Locate the cell with the specified text and output its (X, Y) center coordinate. 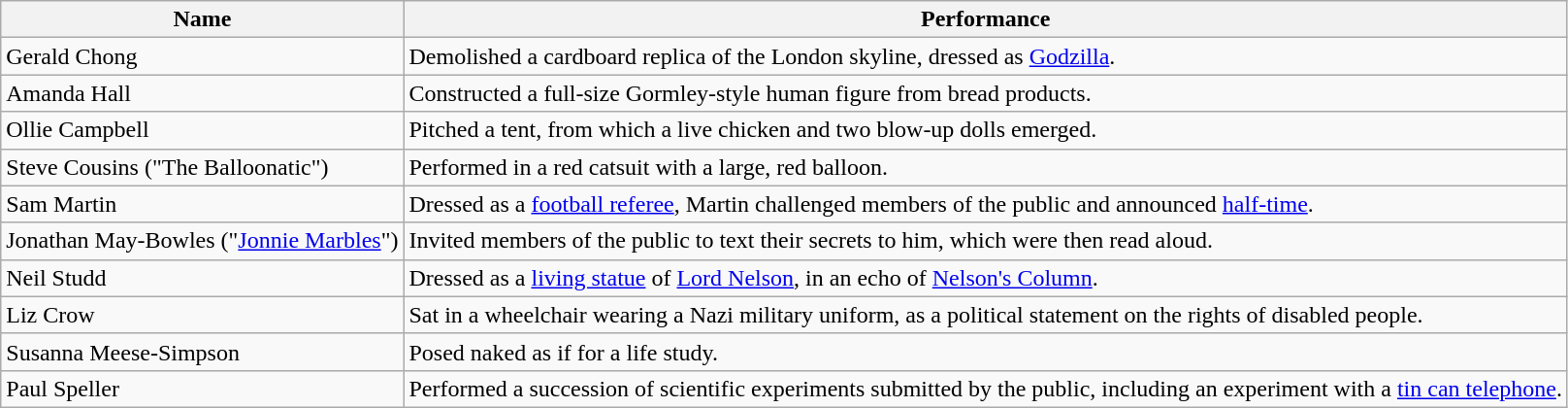
Performance (986, 19)
Performed in a red catsuit with a large, red balloon. (986, 167)
Pitched a tent, from which a live chicken and two blow-up dolls emerged. (986, 130)
Liz Crow (202, 315)
Demolished a cardboard replica of the London skyline, dressed as Godzilla. (986, 56)
Neil Studd (202, 278)
Constructed a full-size Gormley-style human figure from bread products. (986, 93)
Amanda Hall (202, 93)
Sam Martin (202, 204)
Invited members of the public to text their secrets to him, which were then read aloud. (986, 241)
Gerald Chong (202, 56)
Dressed as a living statue of Lord Nelson, in an echo of Nelson's Column. (986, 278)
Posed naked as if for a life study. (986, 352)
Susanna Meese-Simpson (202, 352)
Sat in a wheelchair wearing a Nazi military uniform, as a political statement on the rights of disabled people. (986, 315)
Dressed as a football referee, Martin challenged members of the public and announced half-time. (986, 204)
Name (202, 19)
Ollie Campbell (202, 130)
Steve Cousins ("The Balloonatic") (202, 167)
Jonathan May-Bowles ("Jonnie Marbles") (202, 241)
Performed a succession of scientific experiments submitted by the public, including an experiment with a tin can telephone. (986, 389)
Paul Speller (202, 389)
